Pinpoint the cell where the given text exists, returning its (X, Y) midpoint coordinate. 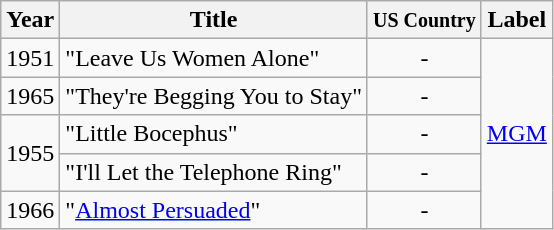
"Leave Us Women Alone" (214, 58)
"Little Bocephus" (214, 134)
Title (214, 20)
1966 (30, 210)
"I'll Let the Telephone Ring" (214, 172)
1951 (30, 58)
"They're Begging You to Stay" (214, 96)
Label (516, 20)
"Almost Persuaded" (214, 210)
US Country (424, 20)
1955 (30, 153)
1965 (30, 96)
Year (30, 20)
MGM (516, 134)
